Determine the [X, Y] coordinate at the center of the cell enclosing the given text.  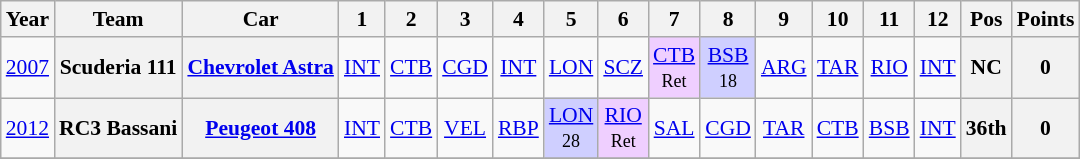
RBP [518, 128]
3 [465, 19]
RIORet [623, 128]
RIO [890, 68]
4 [518, 19]
VEL [465, 128]
Peugeot 408 [260, 128]
LON28 [571, 128]
Scuderia 111 [118, 68]
Pos [986, 19]
7 [674, 19]
6 [623, 19]
Points [1046, 19]
SAL [674, 128]
5 [571, 19]
8 [728, 19]
RC3 Bassani [118, 128]
LON [571, 68]
11 [890, 19]
9 [784, 19]
NC [986, 68]
2012 [28, 128]
12 [938, 19]
36th [986, 128]
CTBRet [674, 68]
BSB18 [728, 68]
SCZ [623, 68]
Chevrolet Astra [260, 68]
10 [838, 19]
2007 [28, 68]
2 [411, 19]
Team [118, 19]
Year [28, 19]
BSB [890, 128]
1 [362, 19]
ARG [784, 68]
Car [260, 19]
